Scan for the cell matching the given text and deliver its (x, y) coordinate at center. 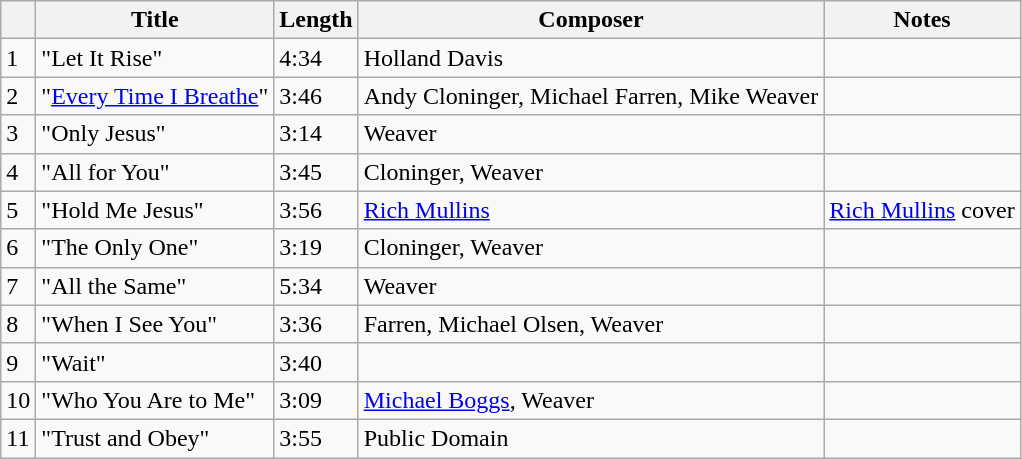
5:34 (316, 286)
10 (18, 400)
"Trust and Obey" (155, 438)
"All the Same" (155, 286)
"Every Time I Breathe" (155, 96)
8 (18, 324)
2 (18, 96)
6 (18, 248)
"Wait" (155, 362)
1 (18, 58)
"All for You" (155, 172)
7 (18, 286)
Holland Davis (591, 58)
3:45 (316, 172)
9 (18, 362)
3 (18, 134)
11 (18, 438)
3:36 (316, 324)
Public Domain (591, 438)
Title (155, 20)
Farren, Michael Olsen, Weaver (591, 324)
Rich Mullins cover (922, 210)
Notes (922, 20)
Length (316, 20)
3:09 (316, 400)
"Only Jesus" (155, 134)
Michael Boggs, Weaver (591, 400)
4 (18, 172)
"Who You Are to Me" (155, 400)
3:55 (316, 438)
3:14 (316, 134)
"The Only One" (155, 248)
Rich Mullins (591, 210)
"When I See You" (155, 324)
5 (18, 210)
"Hold Me Jesus" (155, 210)
3:56 (316, 210)
"Let It Rise" (155, 58)
Andy Cloninger, Michael Farren, Mike Weaver (591, 96)
3:19 (316, 248)
3:40 (316, 362)
Composer (591, 20)
4:34 (316, 58)
3:46 (316, 96)
